Output the [x, y] coordinate of the center of the cell containing the given text.  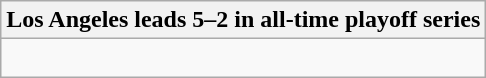
Los Angeles leads 5–2 in all-time playoff series [244, 20]
